Provide the [X, Y] coordinate of the cell's center where the given text is located.  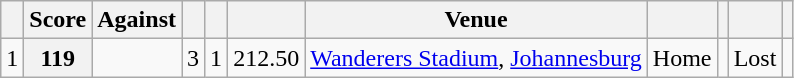
Score [58, 20]
3 [194, 58]
Against [137, 20]
Wanderers Stadium, Johannesburg [476, 58]
Home [682, 58]
Lost [755, 58]
212.50 [266, 58]
119 [58, 58]
Venue [476, 20]
